Search for the cell housing the specified text and yield its (X, Y) center coordinate. 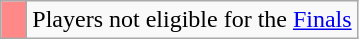
Players not eligible for the Finals (192, 20)
